Provide the [X, Y] coordinate of the cell's center where the given text is located.  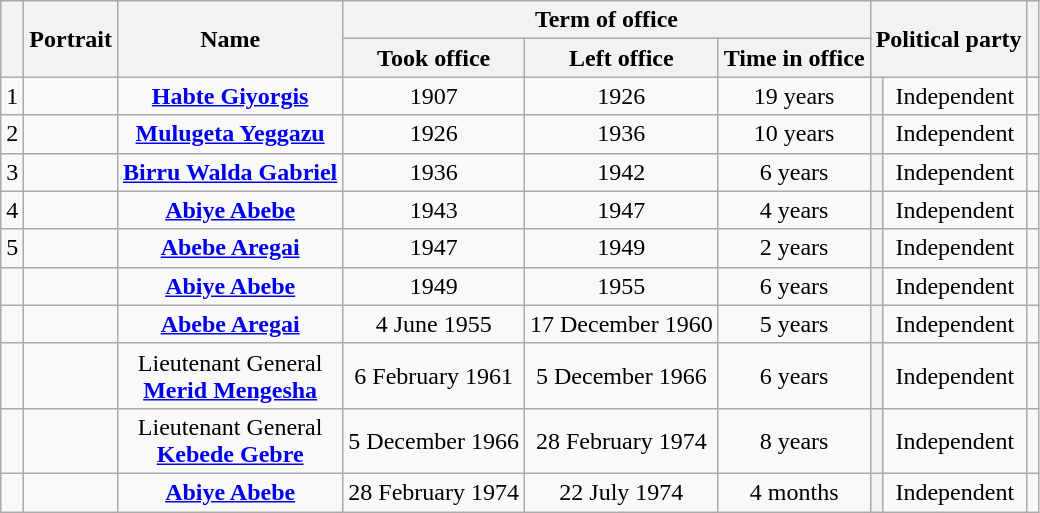
Lieutenant GeneralMerid Mengesha [230, 376]
4 June 1955 [434, 324]
1 [12, 96]
3 [12, 172]
6 February 1961 [434, 376]
Name [230, 39]
1943 [434, 210]
Mulugeta Yeggazu [230, 134]
4 [12, 210]
5 years [794, 324]
4 months [794, 492]
4 years [794, 210]
5 [12, 248]
Political party [948, 39]
Term of office [606, 20]
22 July 1974 [622, 492]
2 years [794, 248]
8 years [794, 440]
Birru Walda Gabriel [230, 172]
Portrait [71, 39]
1942 [622, 172]
1907 [434, 96]
Time in office [794, 58]
Habte Giyorgis [230, 96]
1955 [622, 286]
2 [12, 134]
10 years [794, 134]
Lieutenant GeneralKebede Gebre [230, 440]
Took office [434, 58]
19 years [794, 96]
Left office [622, 58]
17 December 1960 [622, 324]
